Extract the (X, Y) coordinate from the center of the cell holding the provided text.  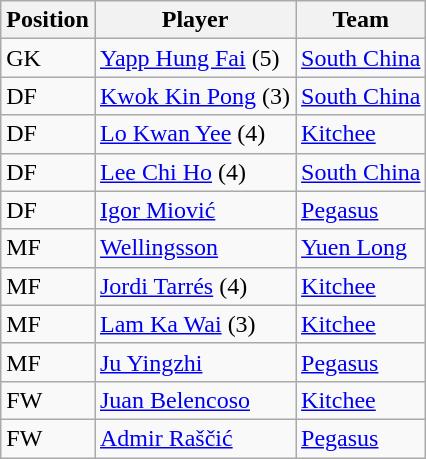
Admir Raščić (194, 438)
Jordi Tarrés (4) (194, 286)
Ju Yingzhi (194, 362)
Team (361, 20)
Position (48, 20)
GK (48, 58)
Wellingsson (194, 248)
Igor Miović (194, 210)
Lam Ka Wai (3) (194, 324)
Player (194, 20)
Kwok Kin Pong (3) (194, 96)
Yuen Long (361, 248)
Yapp Hung Fai (5) (194, 58)
Lee Chi Ho (4) (194, 172)
Juan Belencoso (194, 400)
Lo Kwan Yee (4) (194, 134)
